Return [x, y] of the center of cell containing provided text 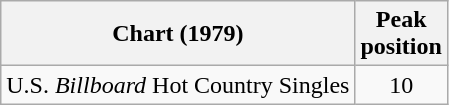
U.S. Billboard Hot Country Singles [178, 85]
10 [401, 85]
Chart (1979) [178, 34]
Peakposition [401, 34]
